Find where the given text appears and provide that cell's center as [X, Y] coordinate. 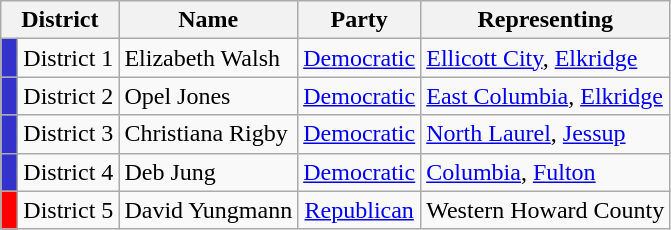
North Laurel, Jessup [546, 134]
Opel Jones [208, 96]
Name [208, 20]
Western Howard County [546, 210]
Party [360, 20]
District 3 [68, 134]
Republican [360, 210]
District 1 [68, 58]
Elizabeth Walsh [208, 58]
East Columbia, Elkridge [546, 96]
Ellicott City, Elkridge [546, 58]
Representing [546, 20]
District [60, 20]
District 5 [68, 210]
Deb Jung [208, 172]
District 4 [68, 172]
Columbia, Fulton [546, 172]
David Yungmann [208, 210]
Christiana Rigby [208, 134]
District 2 [68, 96]
